Capture the cell that displays the provided text and extract its [x, y] central coordinate. 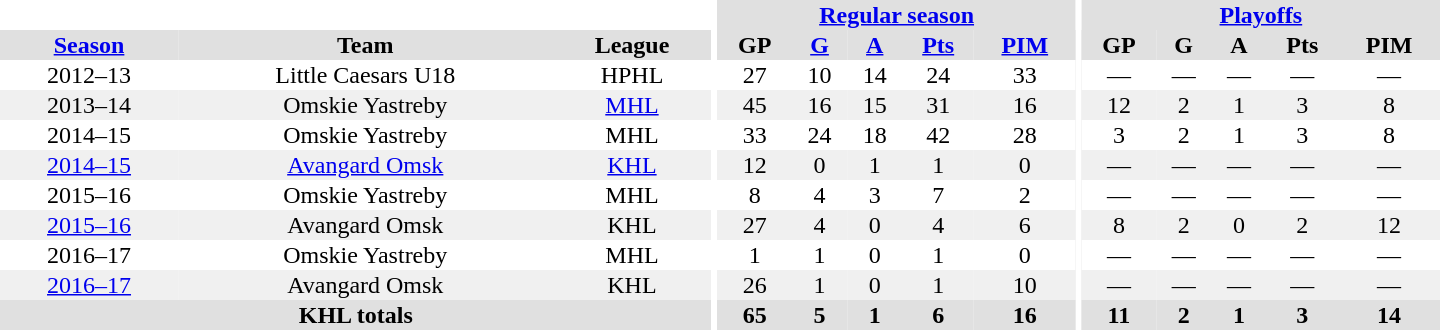
42 [938, 135]
18 [874, 135]
26 [755, 285]
2012–13 [89, 75]
League [632, 45]
31 [938, 105]
15 [874, 105]
7 [938, 195]
Team [365, 45]
Regular season [897, 15]
HPHL [632, 75]
11 [1119, 315]
45 [755, 105]
Little Caesars U18 [365, 75]
5 [820, 315]
Season [89, 45]
Playoffs [1261, 15]
2013–14 [89, 105]
28 [1025, 135]
KHL totals [356, 315]
65 [755, 315]
